Identify which cell holds the provided text, then report its (x, y) central coordinate. 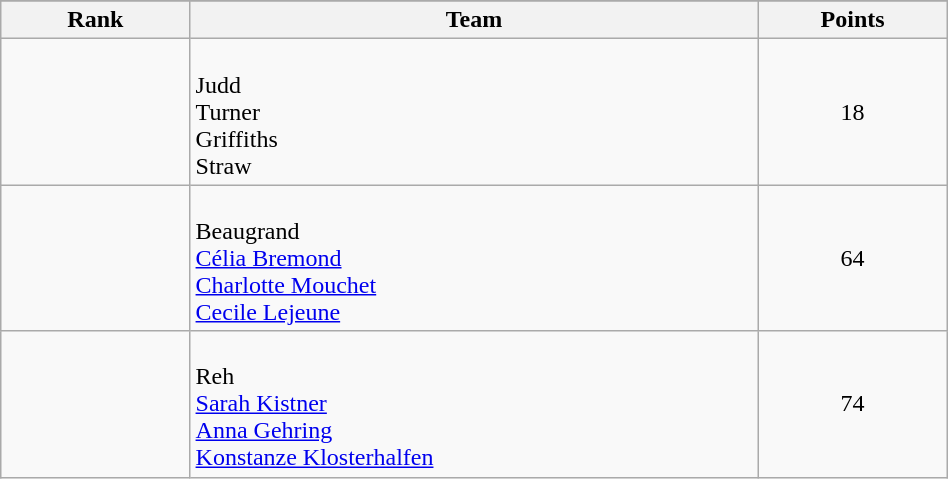
Rank (96, 20)
RehSarah KistnerAnna GehringKonstanze Klosterhalfen (474, 404)
Team (474, 20)
64 (852, 258)
18 (852, 112)
Points (852, 20)
JuddTurnerGriffithsStraw (474, 112)
BeaugrandCélia BremondCharlotte MouchetCecile Lejeune (474, 258)
74 (852, 404)
